Find where the given text appears and provide that cell's center as (x, y) coordinate. 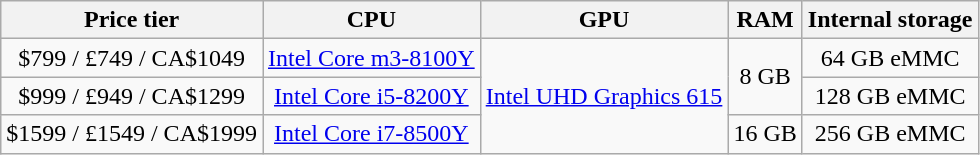
16 GB (765, 134)
$999 / £949 / CA$1299 (132, 96)
64 GB eMMC (890, 58)
$799 / £749 / CA$1049 (132, 58)
8 GB (765, 77)
RAM (765, 20)
Intel Core m3-8100Y (371, 58)
Intel Core i7-8500Y (371, 134)
256 GB eMMC (890, 134)
GPU (604, 20)
Internal storage (890, 20)
$1599 / £1549 / CA$1999 (132, 134)
Intel UHD Graphics 615 (604, 96)
Price tier (132, 20)
128 GB eMMC (890, 96)
Intel Core i5-8200Y (371, 96)
CPU (371, 20)
